Identify which cell holds the provided text, then report its (x, y) central coordinate. 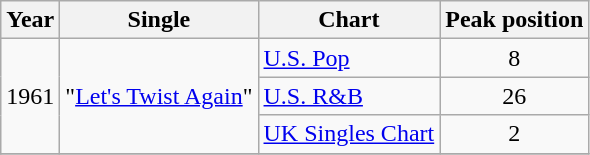
26 (514, 96)
1961 (30, 96)
U.S. Pop (349, 58)
UK Singles Chart (349, 134)
"Let's Twist Again" (159, 96)
Single (159, 20)
U.S. R&B (349, 96)
Peak position (514, 20)
8 (514, 58)
Chart (349, 20)
Year (30, 20)
2 (514, 134)
